Return the [X, Y] coordinate for the center point of the cell that contains the specified text.  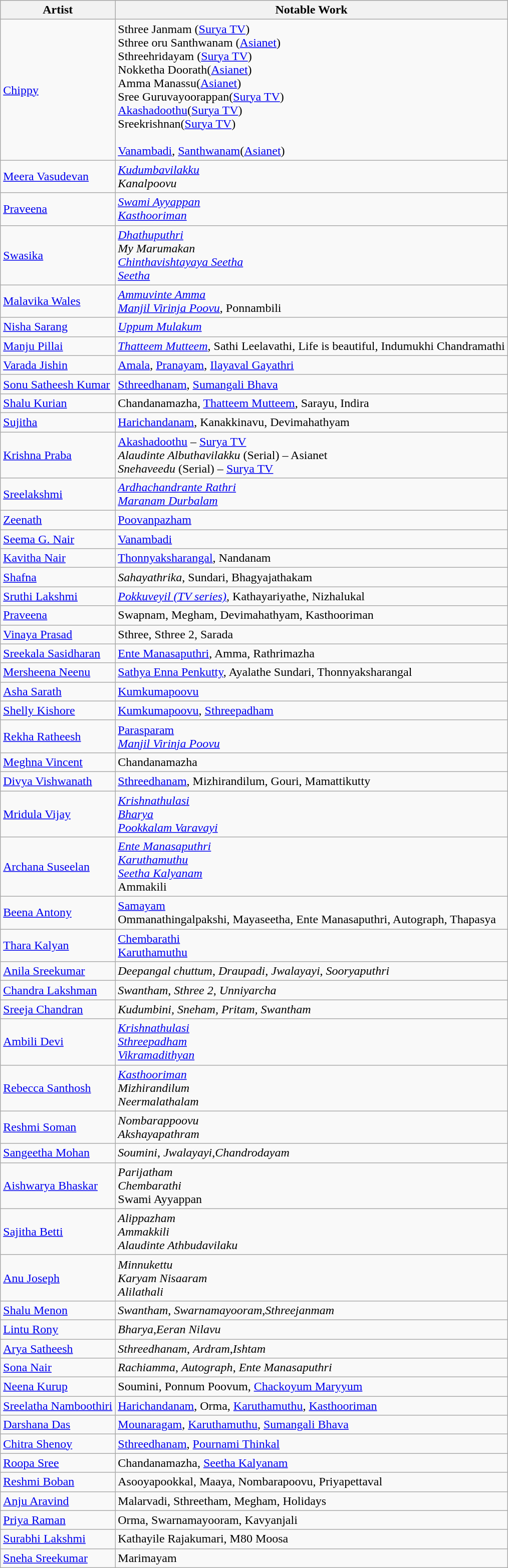
Notable Work [312, 10]
Soumini, Jwalayayi,Chandrodayam [312, 1153]
Bharya,Eeran Nilavu [312, 1329]
Meera Vasudevan [58, 176]
ChembarathiKaruthamuthu [312, 945]
Swantham, Sthree 2, Unniyarcha [312, 990]
Ente Manasaputhri, Amma, Rathrimazha [312, 653]
ParasparamManjil Virinja Poovu [312, 736]
Chandanamazha, Seetha Kalyanam [312, 1463]
Chandanamazha, Thatteem Mutteem, Sarayu, Indira [312, 403]
Sonu Satheesh Kumar [58, 384]
Chandra Lakshman [58, 990]
Neena Kurup [58, 1387]
Harichandanam, Kanakkinavu, Devimahathyam [312, 422]
Sthreedhanam, Sumangali Bhava [312, 384]
Chitra Shenoy [58, 1444]
Vanambadi [312, 539]
Chandanamazha [312, 762]
Sthree, Sthree 2, Sarada [312, 634]
Rachiamma, Autograph, Ente Manasaputhri [312, 1368]
Reshmi Soman [58, 1127]
Sajitha Betti [58, 1232]
Surabhi Lakshmi [58, 1539]
Shelly Kishore [58, 710]
Amala, Pranayam, Ilayaval Gayathri [312, 365]
Shalu Menon [58, 1310]
Sreekala Sasidharan [58, 653]
Roopa Sree [58, 1463]
Anu Joseph [58, 1278]
Mersheena Neenu [58, 672]
Archana Suseelan [58, 867]
Kavitha Nair [58, 558]
Ardhachandrante RathriMaranam Durbalam [312, 495]
KasthoorimanMizhirandilumNeermalathalam [312, 1088]
Malavika Wales [58, 301]
Meghna Vincent [58, 762]
Thonnyaksharangal, Nandanam [312, 558]
Krishna Praba [58, 455]
Sona Nair [58, 1368]
Sthreedhanam, Mizhirandilum, Gouri, Mamattikutty [312, 781]
Shalu Kurian [58, 403]
Kumkumapoovu, Sthreepadham [312, 710]
Darshana Das [58, 1425]
Vinaya Prasad [58, 634]
Soumini, Ponnum Poovum, Chackoyum Maryyum [312, 1387]
Sthreedhanam, Pournami Thinkal [312, 1444]
Ammuvinte Amma Manjil Virinja Poovu, Ponnambili [312, 301]
Sreeja Chandran [58, 1009]
Swami AyyappanKasthooriman [312, 209]
Anila Sreekumar [58, 971]
Swapnam, Megham, Devimahathyam, Kasthooriman [312, 615]
KrishnathulasiSthreepadhamVikramadithyan [312, 1042]
MinnukettuKaryam NisaaramAlilathali [312, 1278]
Rekha Ratheesh [58, 736]
SamayamOmmanathingalpakshi, Mayaseetha, Ente Manasaputhri, Autograph, Thapasya [312, 913]
Pokkuveyil (TV series), Kathayariyathe, Nizhalukal [312, 596]
Priya Raman [58, 1520]
Harichandanam, Orma, Karuthamuthu, Kasthooriman [312, 1406]
Shafna [58, 577]
Divya Vishwanath [58, 781]
Arya Satheesh [58, 1348]
Asha Sarath [58, 691]
Dhathuputhri My MarumakanChinthavishtayaya SeethaSeetha [312, 255]
Anju Aravind [58, 1501]
KrishnathulasiBharyaPookkalam Varavayi [312, 814]
Mounaragam, Karuthamuthu, Sumangali Bhava [312, 1425]
Poovanpazham [312, 520]
Asooyapookkal, Maaya, Nombarapoovu, Priyapettaval [312, 1482]
Rebecca Santhosh [58, 1088]
Chippy [58, 90]
Swasika [58, 255]
Sreelatha Namboothiri [58, 1406]
Sahayathrika, Sundari, Bhagyajathakam [312, 577]
Malarvadi, Sthreetham, Megham, Holidays [312, 1501]
Sneha Sreekumar [58, 1558]
Sreelakshmi [58, 495]
Thara Kalyan [58, 945]
AlippazhamAmmakkiliAlaudinte Athbudavilaku [312, 1232]
Deepangal chuttum, Draupadi, Jwalayayi, Sooryaputhri [312, 971]
Lintu Rony [58, 1329]
Thatteem Mutteem, Sathi Leelavathi, Life is beautiful, Indumukhi Chandramathi [312, 346]
Sruthi Lakshmi [58, 596]
Sthreedhanam, Ardram,Ishtam [312, 1348]
Kathayile Rajakumari, M80 Moosa [312, 1539]
Sathya Enna Penkutty, Ayalathe Sundari, Thonnyaksharangal [312, 672]
Varada Jishin [58, 365]
ParijathamChembarathiSwami Ayyappan [312, 1186]
Akashadoothu – Surya TVAlaudinte Albuthavilakku (Serial) – AsianetSnehaveedu (Serial) – Surya TV [312, 455]
Kudumbini, Sneham, Pritam, Swantham [312, 1009]
Sangeetha Mohan [58, 1153]
Marimayam [312, 1558]
Kumkumapoovu [312, 691]
Uppum Mulakum [312, 327]
Nisha Sarang [58, 327]
Ente ManasaputhriKaruthamuthuSeetha KalyanamAmmakili [312, 867]
Zeenath [58, 520]
NombarappoovuAkshayapathram [312, 1127]
Seema G. Nair [58, 539]
Reshmi Boban [58, 1482]
Sujitha [58, 422]
Manju Pillai [58, 346]
Orma, Swarnamayooram, Kavyanjali [312, 1520]
Ambili Devi [58, 1042]
Aishwarya Bhaskar [58, 1186]
KudumbavilakkuKanalpoovu [312, 176]
Beena Antony [58, 913]
Artist [58, 10]
Mridula Vijay [58, 814]
Swantham, Swarnamayooram,Sthreejanmam [312, 1310]
